Pinpoint the cell where the given text exists, returning its [X, Y] midpoint coordinate. 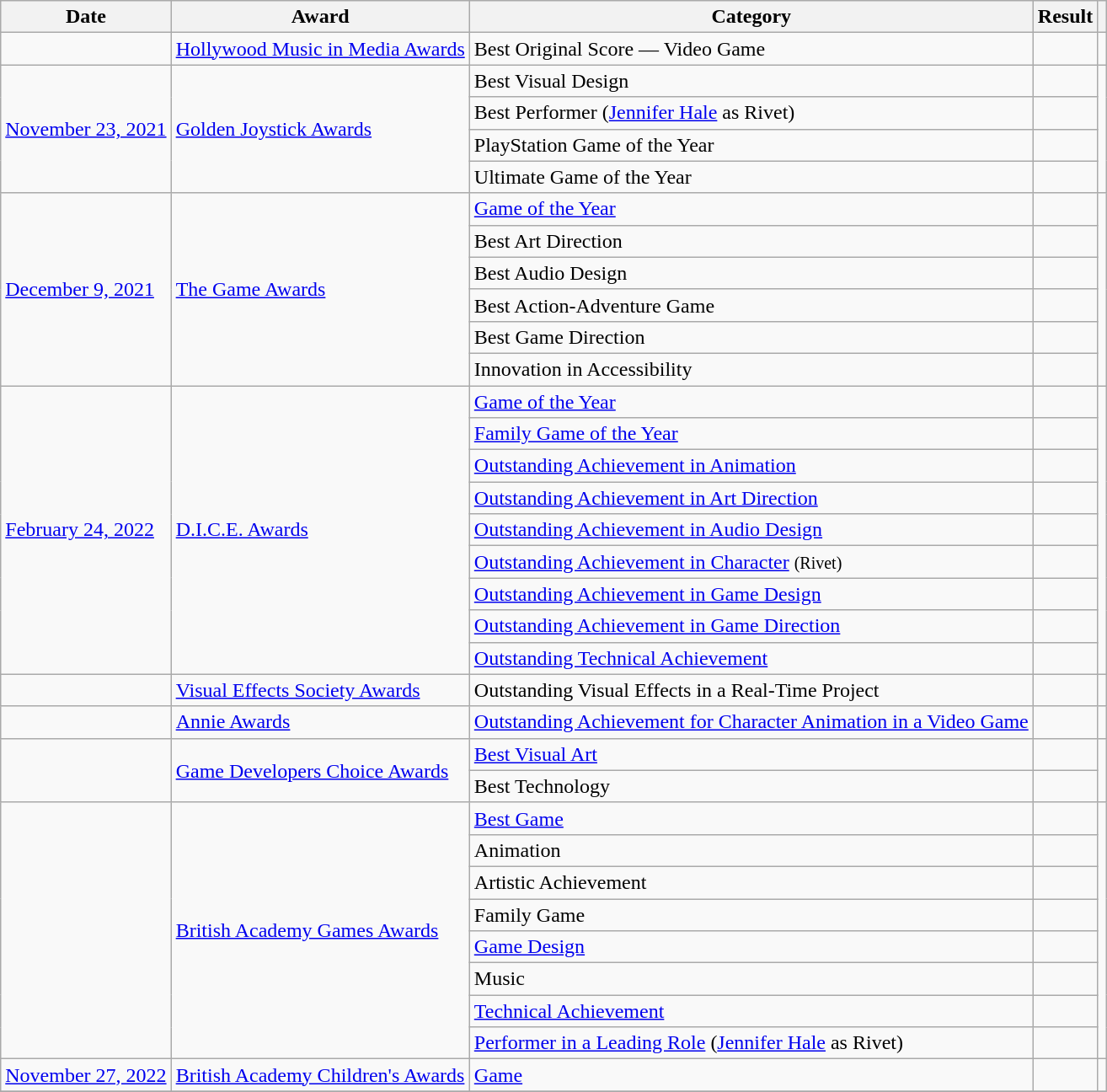
Best Visual Design [751, 81]
Result [1065, 17]
Golden Joystick Awards [320, 129]
Hollywood Music in Media Awards [320, 49]
February 24, 2022 [86, 531]
Best Performer (Jennifer Hale as Rivet) [751, 113]
Best Visual Art [751, 754]
Outstanding Achievement in Game Design [751, 594]
Family Game of the Year [751, 434]
November 27, 2022 [86, 1075]
Annie Awards [320, 722]
Music [751, 979]
Outstanding Technical Achievement [751, 658]
Best Audio Design [751, 273]
Outstanding Achievement in Game Direction [751, 626]
British Academy Children's Awards [320, 1075]
Best Technology [751, 786]
Animation [751, 850]
D.I.C.E. Awards [320, 531]
Date [86, 17]
Innovation in Accessibility [751, 369]
Best Original Score — Video Game [751, 49]
Ultimate Game of the Year [751, 177]
December 9, 2021 [86, 289]
November 23, 2021 [86, 129]
Game Developers Choice Awards [320, 770]
Outstanding Achievement in Art Direction [751, 498]
Best Game [751, 818]
Best Action-Adventure Game [751, 305]
Outstanding Achievement in Animation [751, 466]
Outstanding Achievement for Character Animation in a Video Game [751, 722]
PlayStation Game of the Year [751, 145]
Best Game Direction [751, 337]
Award [320, 17]
British Academy Games Awards [320, 930]
Visual Effects Society Awards [320, 690]
Family Game [751, 914]
Outstanding Achievement in Character (Rivet) [751, 562]
Artistic Achievement [751, 882]
Category [751, 17]
Performer in a Leading Role (Jennifer Hale as Rivet) [751, 1043]
Outstanding Visual Effects in a Real-Time Project [751, 690]
Game Design [751, 947]
Best Art Direction [751, 241]
Game [751, 1075]
The Game Awards [320, 289]
Outstanding Achievement in Audio Design [751, 530]
Technical Achievement [751, 1011]
